Extract the (X, Y) coordinate from the center of the cell holding the provided text.  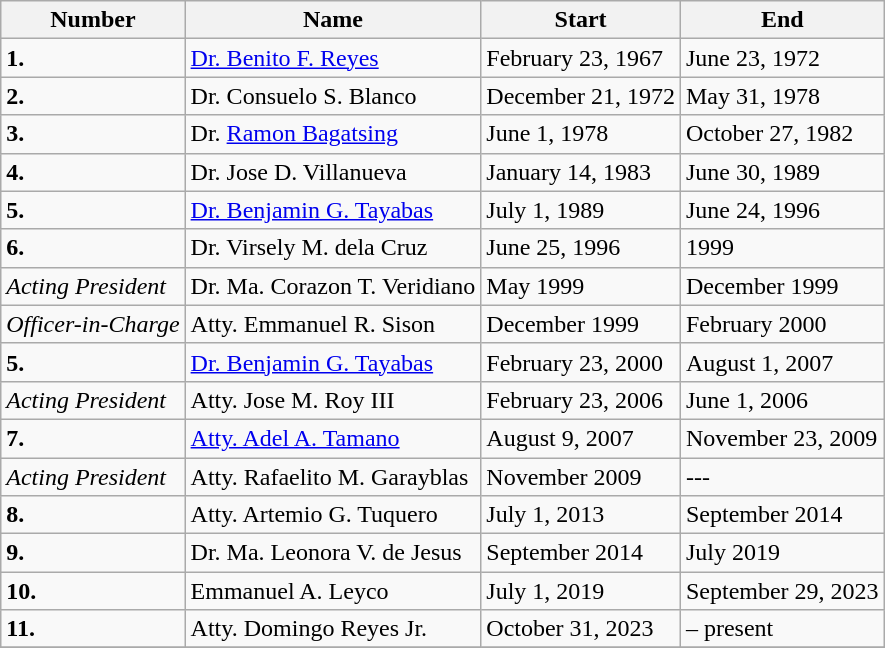
June 24, 1996 (782, 210)
8. (93, 515)
December 21, 1972 (581, 96)
June 30, 1989 (782, 172)
July 1, 1989 (581, 210)
– present (782, 629)
1. (93, 58)
1999 (782, 248)
Atty. Rafaelito M. Garayblas (333, 477)
Atty. Jose M. Roy III (333, 400)
Officer-in-Charge (93, 324)
September 29, 2023 (782, 591)
Dr. Ramon Bagatsing (333, 134)
August 1, 2007 (782, 362)
Number (93, 20)
May 31, 1978 (782, 96)
Dr. Ma. Leonora V. de Jesus (333, 553)
July 2019 (782, 553)
February 23, 1967 (581, 58)
Dr. Benito F. Reyes (333, 58)
Emmanuel A. Leyco (333, 591)
End (782, 20)
July 1, 2019 (581, 591)
February 23, 2006 (581, 400)
February 23, 2000 (581, 362)
November 2009 (581, 477)
May 1999 (581, 286)
11. (93, 629)
3. (93, 134)
July 1, 2013 (581, 515)
February 2000 (782, 324)
2. (93, 96)
Atty. Emmanuel R. Sison (333, 324)
October 27, 1982 (782, 134)
10. (93, 591)
4. (93, 172)
7. (93, 438)
June 1, 1978 (581, 134)
June 1, 2006 (782, 400)
November 23, 2009 (782, 438)
June 25, 1996 (581, 248)
Dr. Jose D. Villanueva (333, 172)
Atty. Domingo Reyes Jr. (333, 629)
Atty. Adel A. Tamano (333, 438)
Dr. Ma. Corazon T. Veridiano (333, 286)
Name (333, 20)
June 23, 1972 (782, 58)
January 14, 1983 (581, 172)
Atty. Artemio G. Tuquero (333, 515)
Dr. Consuelo S. Blanco (333, 96)
Start (581, 20)
6. (93, 248)
October 31, 2023 (581, 629)
August 9, 2007 (581, 438)
Dr. Virsely M. dela Cruz (333, 248)
9. (93, 553)
--- (782, 477)
